Return the (X, Y) coordinate for the center point of the cell that contains the specified text.  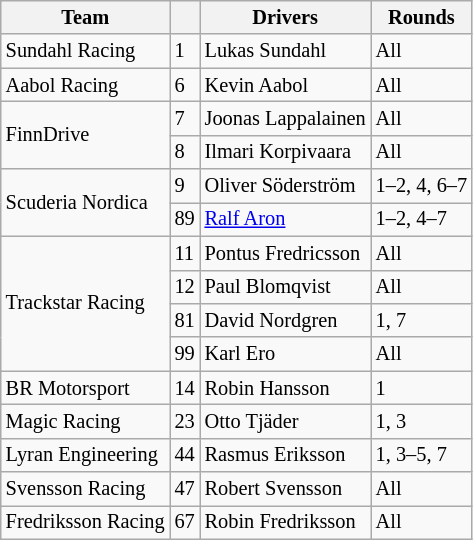
6 (185, 85)
14 (185, 388)
1–2, 4–7 (422, 219)
Robert Svensson (286, 489)
Kevin Aabol (286, 85)
Trackstar Racing (86, 304)
BR Motorsport (86, 388)
23 (185, 421)
47 (185, 489)
Rounds (422, 17)
Rasmus Eriksson (286, 455)
Otto Tjäder (286, 421)
David Nordgren (286, 320)
Ralf Aron (286, 219)
89 (185, 219)
Robin Hansson (286, 388)
81 (185, 320)
1, 7 (422, 320)
12 (185, 287)
67 (185, 522)
Oliver Söderström (286, 186)
Drivers (286, 17)
7 (185, 118)
Paul Blomqvist (286, 287)
Ilmari Korpivaara (286, 152)
1, 3–5, 7 (422, 455)
Scuderia Nordica (86, 202)
Lukas Sundahl (286, 51)
99 (185, 354)
Lyran Engineering (86, 455)
Sundahl Racing (86, 51)
Fredriksson Racing (86, 522)
FinnDrive (86, 134)
Robin Fredriksson (286, 522)
Joonas Lappalainen (286, 118)
9 (185, 186)
Magic Racing (86, 421)
Pontus Fredricsson (286, 253)
11 (185, 253)
44 (185, 455)
1–2, 4, 6–7 (422, 186)
Aabol Racing (86, 85)
Svensson Racing (86, 489)
8 (185, 152)
Team (86, 17)
Karl Ero (286, 354)
1, 3 (422, 421)
